Find where the given text appears and provide that cell's center as [X, Y] coordinate. 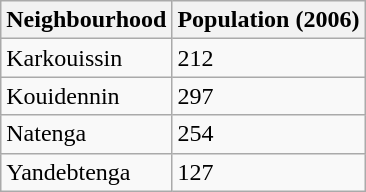
127 [268, 172]
Yandebtenga [86, 172]
212 [268, 58]
Natenga [86, 134]
254 [268, 134]
Neighbourhood [86, 20]
Karkouissin [86, 58]
Population (2006) [268, 20]
Kouidennin [86, 96]
297 [268, 96]
